Return (x, y) of the center of cell containing provided text 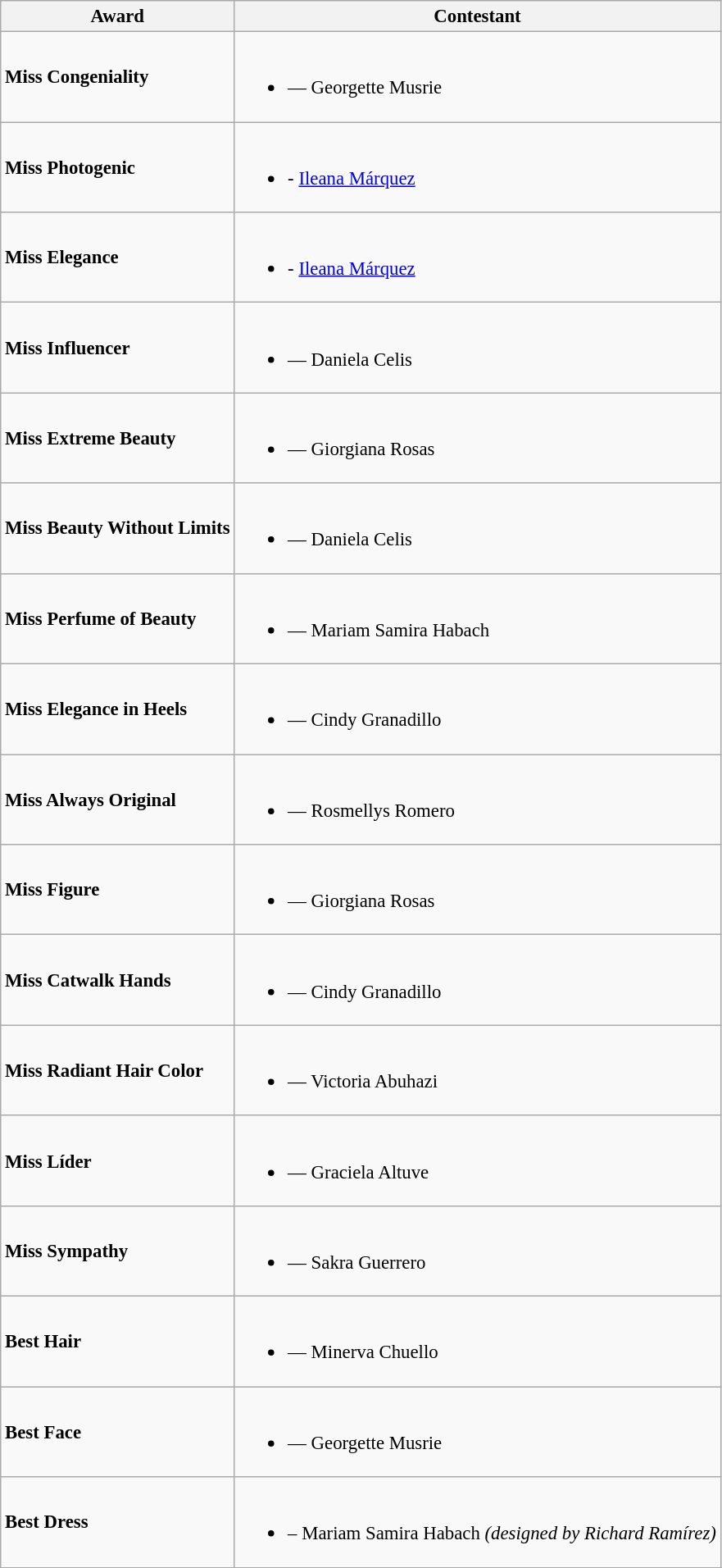
Miss Figure (118, 890)
Miss Beauty Without Limits (118, 528)
Miss Elegance (118, 258)
Best Face (118, 1432)
— Victoria Abuhazi (477, 1070)
Miss Sympathy (118, 1251)
Award (118, 16)
Miss Catwalk Hands (118, 980)
— Rosmellys Romero (477, 800)
— Graciela Altuve (477, 1160)
Best Dress (118, 1522)
Best Hair (118, 1342)
Miss Extreme Beauty (118, 438)
– Mariam Samira Habach (designed by Richard Ramírez) (477, 1522)
Miss Líder (118, 1160)
Miss Elegance in Heels (118, 709)
Miss Congeniality (118, 77)
— Minerva Chuello (477, 1342)
Miss Always Original (118, 800)
Miss Radiant Hair Color (118, 1070)
— Mariam Samira Habach (477, 618)
Miss Photogenic (118, 167)
— Sakra Guerrero (477, 1251)
Miss Perfume of Beauty (118, 618)
Miss Influencer (118, 348)
Contestant (477, 16)
